Find where the given text appears and provide that cell's center as [X, Y] coordinate. 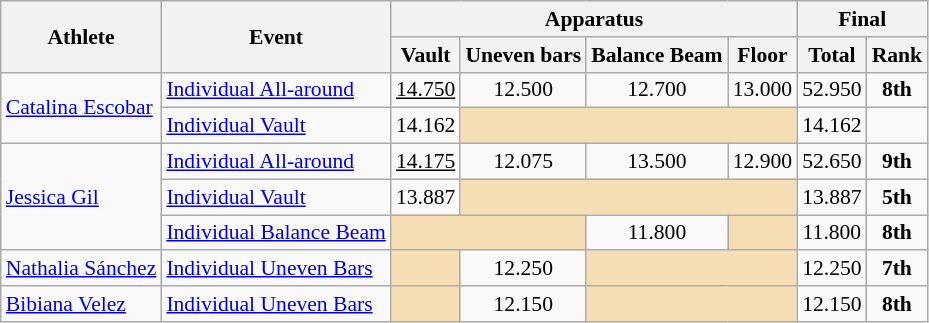
14.175 [426, 162]
Catalina Escobar [82, 108]
12.500 [523, 90]
Floor [762, 55]
12.900 [762, 162]
Total [832, 55]
Balance Beam [656, 55]
14.750 [426, 90]
12.075 [523, 162]
9th [898, 162]
13.000 [762, 90]
Athlete [82, 36]
12.700 [656, 90]
7th [898, 269]
Rank [898, 55]
Apparatus [594, 19]
Uneven bars [523, 55]
Vault [426, 55]
Jessica Gil [82, 198]
Nathalia Sánchez [82, 269]
52.950 [832, 90]
Final [862, 19]
52.650 [832, 162]
13.500 [656, 162]
Bibiana Velez [82, 304]
Event [276, 36]
Individual Balance Beam [276, 233]
5th [898, 197]
